Output the (X, Y) coordinate of the center of the cell containing the given text.  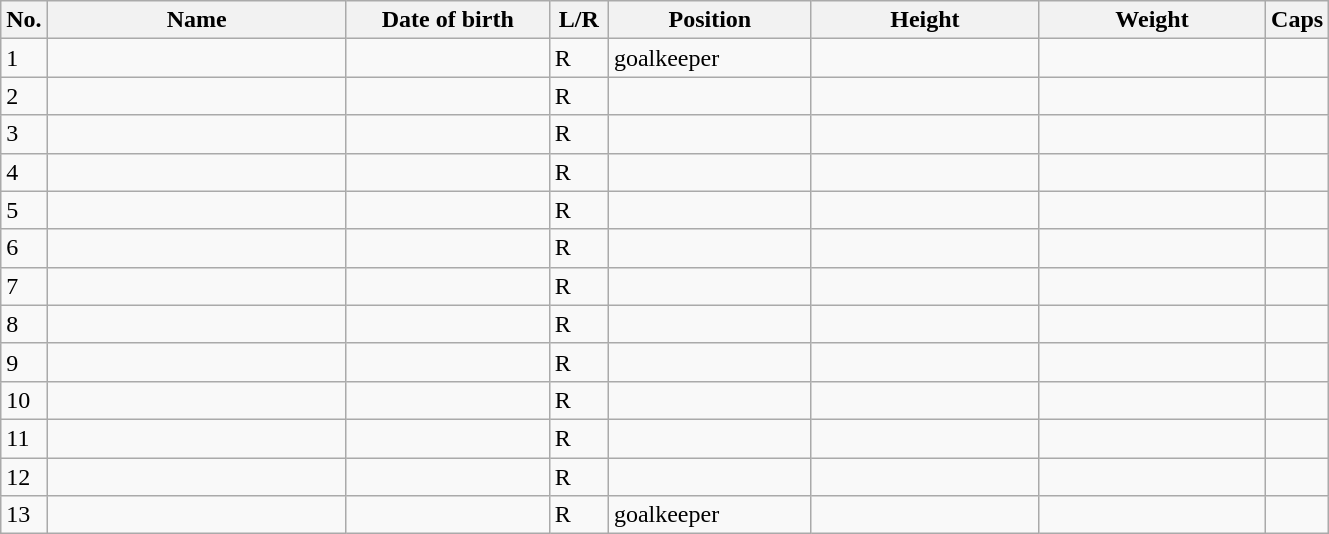
13 (24, 515)
L/R (578, 20)
Position (710, 20)
Weight (1152, 20)
5 (24, 210)
Name (196, 20)
8 (24, 324)
Date of birth (448, 20)
7 (24, 286)
9 (24, 362)
11 (24, 438)
No. (24, 20)
12 (24, 477)
10 (24, 400)
Caps (1298, 20)
Height (924, 20)
2 (24, 96)
3 (24, 134)
6 (24, 248)
4 (24, 172)
1 (24, 58)
